Detect which cell encompasses the target text, then output its [x, y] center coordinate. 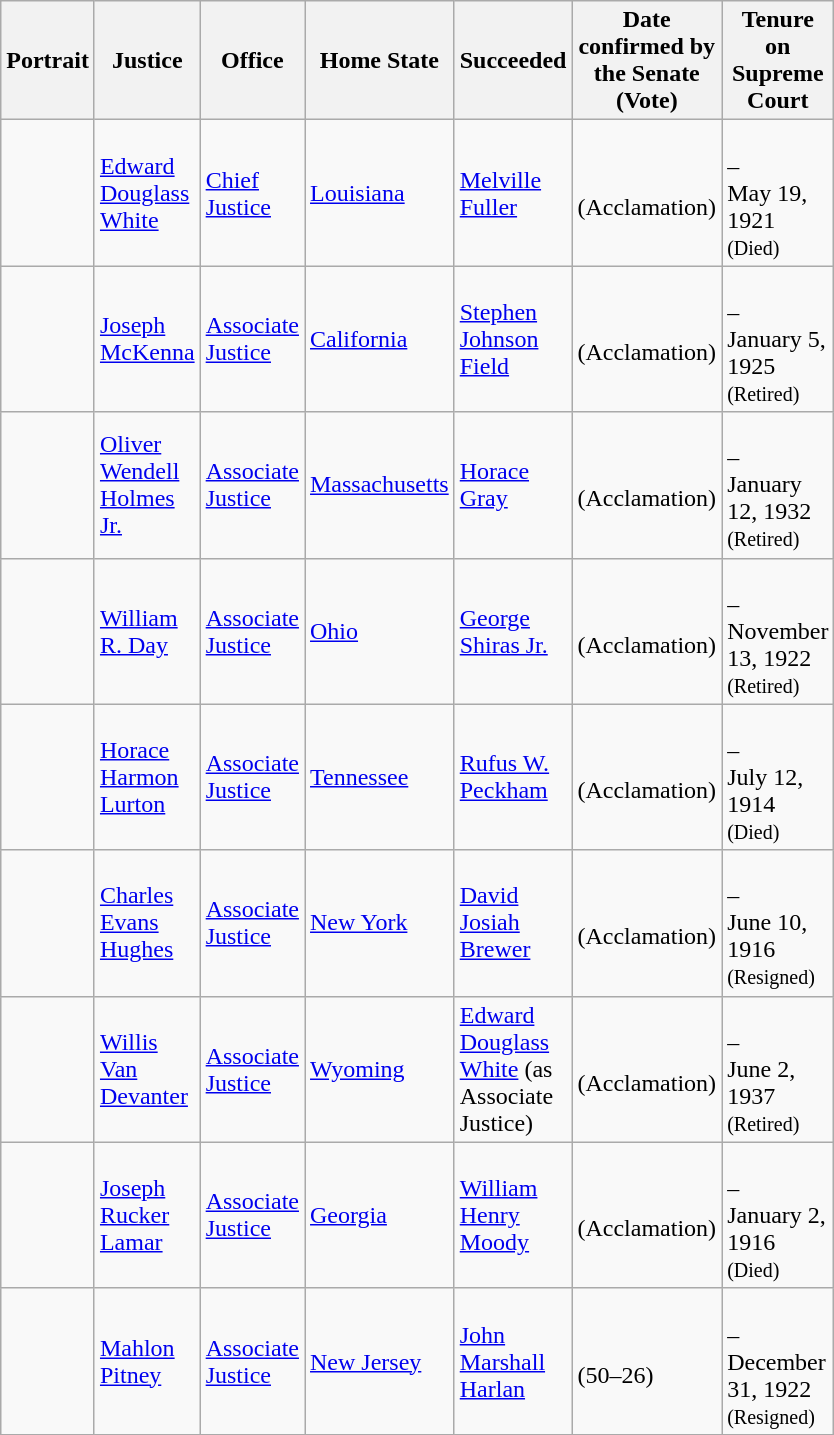
Justice [147, 60]
Horace Harmon Lurton [147, 777]
Rufus W. Peckham [513, 777]
Home State [379, 60]
Horace Gray [513, 485]
David Josiah Brewer [513, 923]
George Shiras Jr. [513, 631]
–November 13, 1922(Retired) [778, 631]
California [379, 339]
Edward Douglass White (as Associate Justice) [513, 1069]
Succeeded [513, 60]
Date confirmed by the Senate(Vote) [647, 60]
Melville Fuller [513, 193]
–January 5, 1925(Retired) [778, 339]
Tenure on Supreme Court [778, 60]
(50–26) [647, 1361]
Chief Justice [252, 193]
Louisiana [379, 193]
John Marshall Harlan [513, 1361]
Joseph McKenna [147, 339]
–May 19, 1921(Died) [778, 193]
–July 12, 1914(Died) [778, 777]
–January 12, 1932(Retired) [778, 485]
Portrait [48, 60]
William R. Day [147, 631]
–January 2, 1916(Died) [778, 1215]
Edward Douglass White [147, 193]
New York [379, 923]
Office [252, 60]
Joseph Rucker Lamar [147, 1215]
–December 31, 1922(Resigned) [778, 1361]
Georgia [379, 1215]
Stephen Johnson Field [513, 339]
–June 2, 1937(Retired) [778, 1069]
Tennessee [379, 777]
Mahlon Pitney [147, 1361]
Massachusetts [379, 485]
William Henry Moody [513, 1215]
–June 10, 1916(Resigned) [778, 923]
Charles Evans Hughes [147, 923]
Willis Van Devanter [147, 1069]
Oliver Wendell Holmes Jr. [147, 485]
Wyoming [379, 1069]
New Jersey [379, 1361]
Ohio [379, 631]
